Detect which cell encompasses the target text, then output its [x, y] center coordinate. 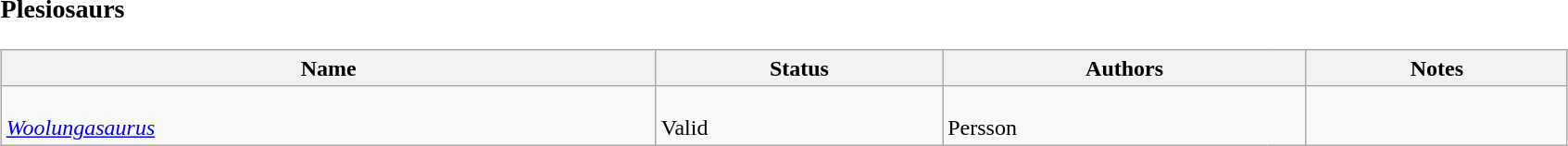
Woolungasaurus [328, 115]
Status [798, 67]
Authors [1124, 67]
Valid [798, 115]
Notes [1436, 67]
Name [328, 67]
Persson [1105, 115]
